Extract the [X, Y] coordinate from the center of the cell holding the provided text.  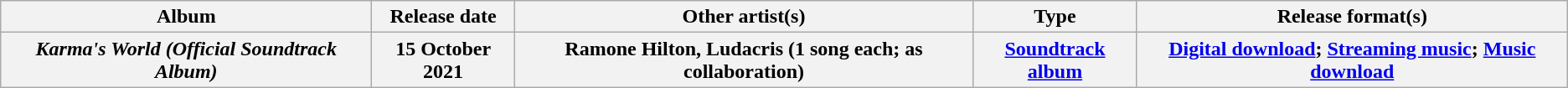
Release format(s) [1352, 17]
Karma's World (Official Soundtrack Album) [186, 60]
Digital download; Streaming music; Music download [1352, 60]
Soundtrack album [1055, 60]
15 October 2021 [444, 60]
Other artist(s) [744, 17]
Album [186, 17]
Type [1055, 17]
Release date [444, 17]
Ramone Hilton, Ludacris (1 song each; as collaboration) [744, 60]
